From the cell containing the given text, extract its center point as (x, y) coordinate. 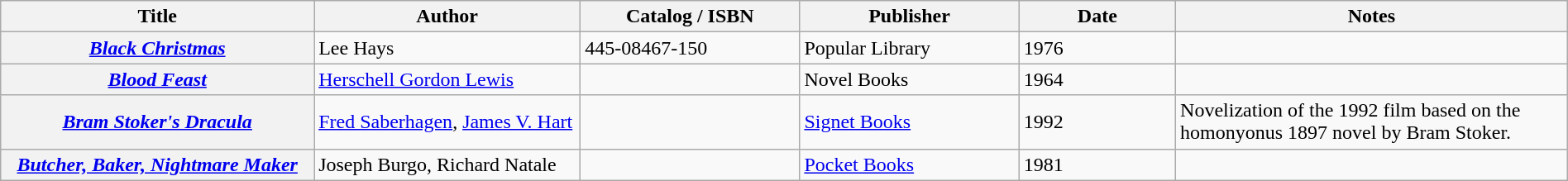
Publisher (910, 17)
1992 (1097, 122)
1981 (1097, 164)
Fred Saberhagen, James V. Hart (447, 122)
Novelization of the 1992 film based on the homonyonus 1897 novel by Bram Stoker. (1372, 122)
1976 (1097, 48)
Bram Stoker's Dracula (157, 122)
Joseph Burgo, Richard Natale (447, 164)
Butcher, Baker, Nightmare Maker (157, 164)
Pocket Books (910, 164)
Herschell Gordon Lewis (447, 79)
Title (157, 17)
Author (447, 17)
Notes (1372, 17)
Signet Books (910, 122)
Catalog / ISBN (690, 17)
Date (1097, 17)
445-08467-150 (690, 48)
Popular Library (910, 48)
Lee Hays (447, 48)
Blood Feast (157, 79)
Novel Books (910, 79)
Black Christmas (157, 48)
1964 (1097, 79)
